Search for the cell housing the specified text and yield its (X, Y) center coordinate. 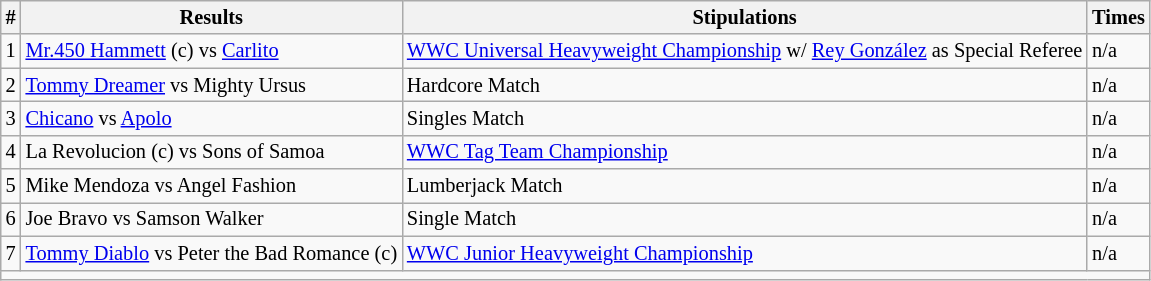
Hardcore Match (744, 85)
6 (11, 219)
4 (11, 152)
Singles Match (744, 118)
Joe Bravo vs Samson Walker (212, 219)
# (11, 17)
Results (212, 17)
Lumberjack Match (744, 186)
Mike Mendoza vs Angel Fashion (212, 186)
WWC Tag Team Championship (744, 152)
WWC Junior Heavyweight Championship (744, 253)
Times (1118, 17)
Stipulations (744, 17)
Mr.450 Hammett (c) vs Carlito (212, 51)
3 (11, 118)
5 (11, 186)
La Revolucion (c) vs Sons of Samoa (212, 152)
2 (11, 85)
Tommy Diablo vs Peter the Bad Romance (c) (212, 253)
Chicano vs Apolo (212, 118)
Single Match (744, 219)
Tommy Dreamer vs Mighty Ursus (212, 85)
7 (11, 253)
1 (11, 51)
WWC Universal Heavyweight Championship w/ Rey González as Special Referee (744, 51)
